Provide the [X, Y] coordinate of the cell's center where the given text is located.  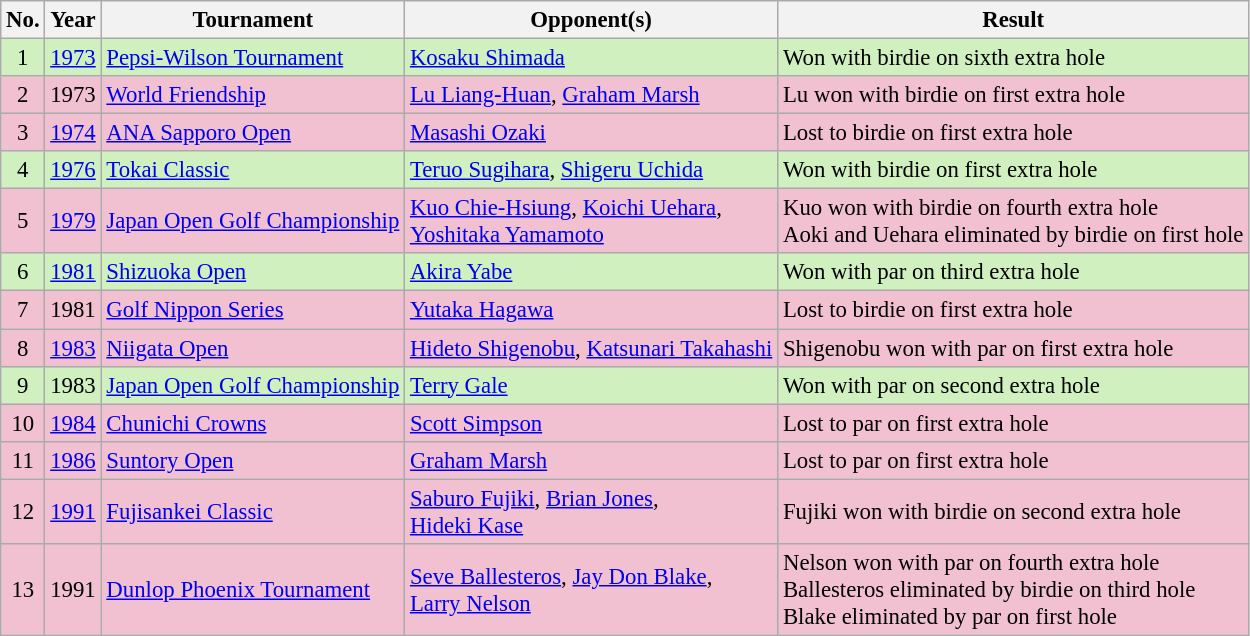
Niigata Open [253, 348]
1974 [73, 133]
1979 [73, 222]
Scott Simpson [592, 423]
Fujisankei Classic [253, 512]
Lu Liang-Huan, Graham Marsh [592, 95]
1984 [73, 423]
Saburo Fujiki, Brian Jones, Hideki Kase [592, 512]
Terry Gale [592, 385]
Pepsi-Wilson Tournament [253, 58]
ANA Sapporo Open [253, 133]
Kuo won with birdie on fourth extra holeAoki and Uehara eliminated by birdie on first hole [1014, 222]
Kuo Chie-Hsiung, Koichi Uehara, Yoshitaka Yamamoto [592, 222]
Hideto Shigenobu, Katsunari Takahashi [592, 348]
Won with par on second extra hole [1014, 385]
9 [23, 385]
Suntory Open [253, 460]
No. [23, 20]
1976 [73, 170]
4 [23, 170]
7 [23, 310]
12 [23, 512]
6 [23, 273]
10 [23, 423]
Result [1014, 20]
Tokai Classic [253, 170]
Opponent(s) [592, 20]
Graham Marsh [592, 460]
Masashi Ozaki [592, 133]
Shigenobu won with par on first extra hole [1014, 348]
Shizuoka Open [253, 273]
Year [73, 20]
Tournament [253, 20]
Won with par on third extra hole [1014, 273]
Golf Nippon Series [253, 310]
2 [23, 95]
Seve Ballesteros, Jay Don Blake, Larry Nelson [592, 590]
Kosaku Shimada [592, 58]
3 [23, 133]
World Friendship [253, 95]
Nelson won with par on fourth extra holeBallesteros eliminated by birdie on third holeBlake eliminated by par on first hole [1014, 590]
Won with birdie on first extra hole [1014, 170]
Teruo Sugihara, Shigeru Uchida [592, 170]
Lu won with birdie on first extra hole [1014, 95]
11 [23, 460]
Chunichi Crowns [253, 423]
Yutaka Hagawa [592, 310]
8 [23, 348]
1986 [73, 460]
Dunlop Phoenix Tournament [253, 590]
Won with birdie on sixth extra hole [1014, 58]
Akira Yabe [592, 273]
Fujiki won with birdie on second extra hole [1014, 512]
1 [23, 58]
5 [23, 222]
13 [23, 590]
